Capture the cell that displays the provided text and extract its (x, y) central coordinate. 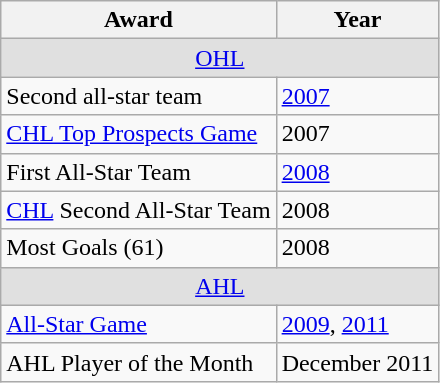
AHL (220, 286)
CHL Top Prospects Game (138, 134)
December 2011 (358, 362)
CHL Second All-Star Team (138, 210)
Year (358, 20)
Second all-star team (138, 96)
AHL Player of the Month (138, 362)
Most Goals (61) (138, 248)
OHL (220, 58)
Award (138, 20)
All-Star Game (138, 324)
2009, 2011 (358, 324)
First All-Star Team (138, 172)
